Scan for the cell matching the given text and deliver its (X, Y) coordinate at center. 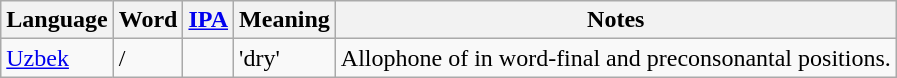
/ (148, 58)
'dry' (285, 58)
Meaning (285, 20)
Language (57, 20)
Allophone of in word-final and preconsonantal positions. (616, 58)
IPA (208, 20)
Notes (616, 20)
Word (148, 20)
Uzbek (57, 58)
